Find where the given text appears and provide that cell's center as [x, y] coordinate. 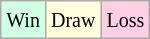
Draw [72, 20]
Loss [126, 20]
Win [24, 20]
